Identify which cell holds the provided text, then report its [x, y] central coordinate. 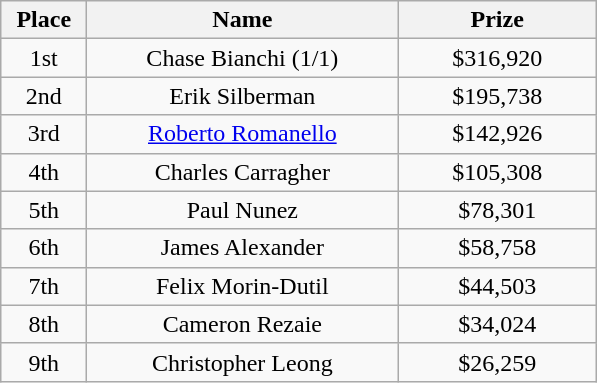
Charles Carragher [242, 172]
Paul Nunez [242, 210]
$105,308 [498, 172]
4th [44, 172]
James Alexander [242, 248]
$26,259 [498, 362]
$44,503 [498, 286]
8th [44, 324]
6th [44, 248]
Felix Morin-Dutil [242, 286]
Prize [498, 20]
7th [44, 286]
$34,024 [498, 324]
Chase Bianchi (1/1) [242, 58]
$78,301 [498, 210]
Roberto Romanello [242, 134]
$316,920 [498, 58]
Place [44, 20]
Christopher Leong [242, 362]
$142,926 [498, 134]
9th [44, 362]
3rd [44, 134]
5th [44, 210]
Name [242, 20]
Erik Silberman [242, 96]
2nd [44, 96]
$58,758 [498, 248]
$195,738 [498, 96]
Cameron Rezaie [242, 324]
1st [44, 58]
